Determine the (X, Y) coordinate at the center of the cell enclosing the given text.  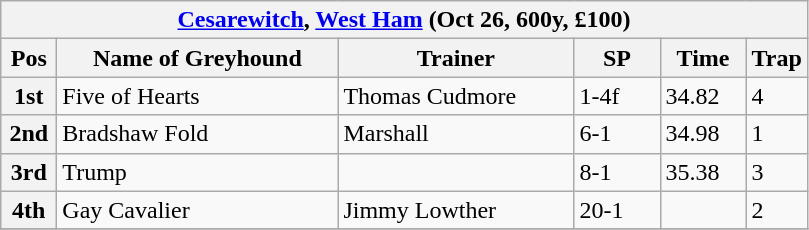
4th (29, 210)
Five of Hearts (198, 96)
Trainer (456, 58)
Time (703, 58)
SP (617, 58)
Thomas Cudmore (456, 96)
6-1 (617, 134)
Name of Greyhound (198, 58)
1 (776, 134)
Pos (29, 58)
Trump (198, 172)
Jimmy Lowther (456, 210)
3 (776, 172)
34.82 (703, 96)
Cesarewitch, West Ham (Oct 26, 600y, £100) (404, 20)
2nd (29, 134)
Marshall (456, 134)
34.98 (703, 134)
8-1 (617, 172)
4 (776, 96)
Bradshaw Fold (198, 134)
35.38 (703, 172)
1-4f (617, 96)
Trap (776, 58)
1st (29, 96)
Gay Cavalier (198, 210)
3rd (29, 172)
2 (776, 210)
20-1 (617, 210)
